Return the (x, y) coordinate for the center point of the cell that contains the specified text.  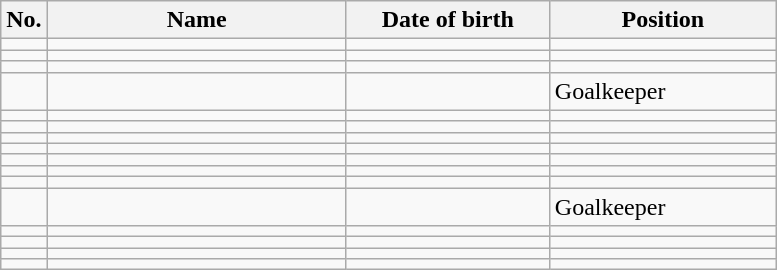
Date of birth (448, 20)
No. (24, 20)
Position (662, 20)
Name (196, 20)
